Locate the cell with the specified text and output its (X, Y) center coordinate. 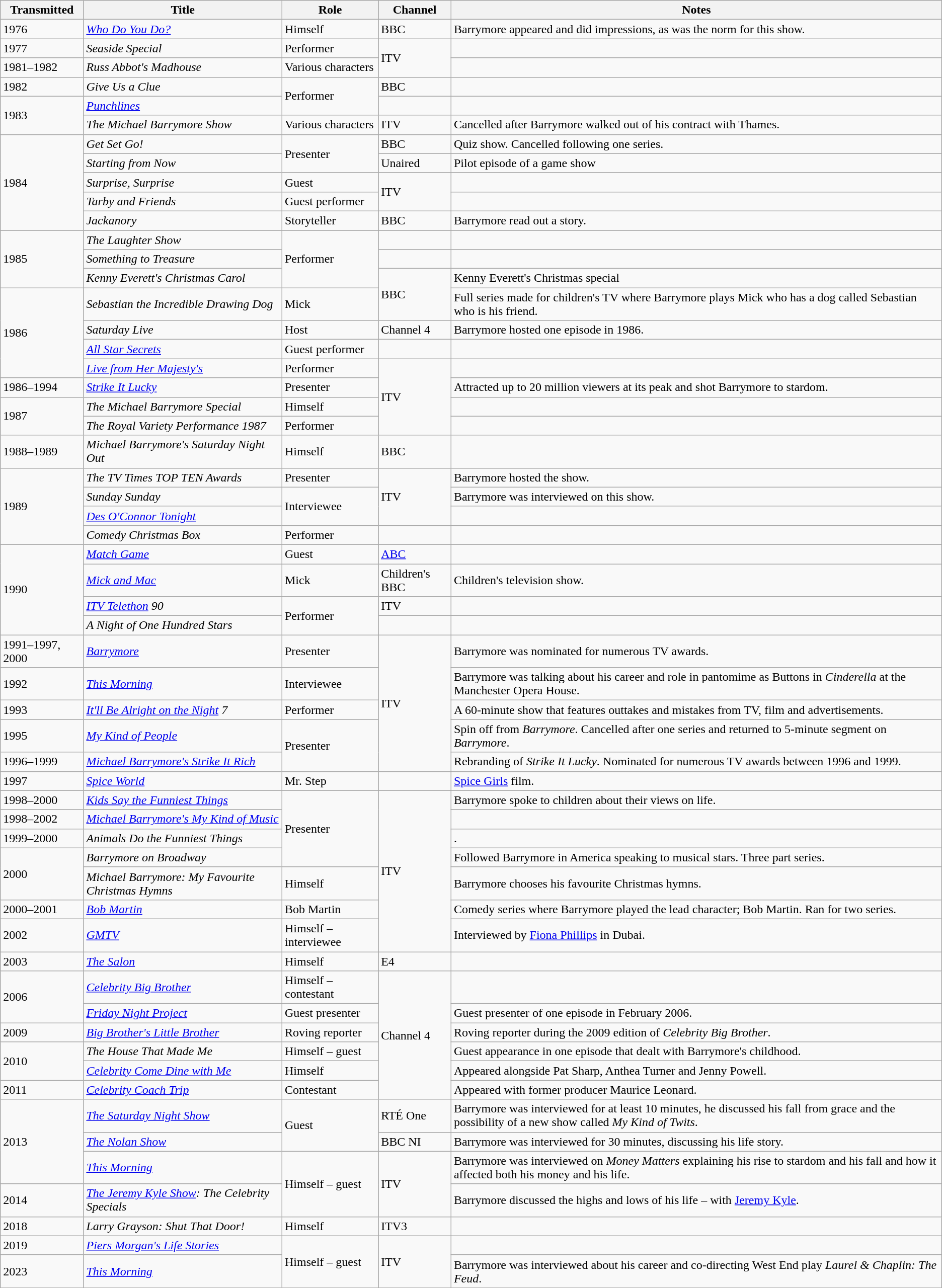
Michael Barrymore's Saturday Night Out (183, 452)
Barrymore was interviewed on Money Matters explaining his rise to stardom and his fall and how it affected both his money and his life. (696, 1167)
Who Do You Do? (183, 29)
Barrymore was interviewed for 30 minutes, discussing his life story. (696, 1142)
1999–2000 (42, 838)
Celebrity Big Brother (183, 987)
2019 (42, 1245)
RTÉ One (415, 1116)
Match Game (183, 554)
Friday Night Project (183, 1013)
2023 (42, 1271)
1987 (42, 416)
ABC (415, 554)
Big Brother's Little Brother (183, 1032)
1985 (42, 259)
Notes (696, 10)
Strike It Lucky (183, 387)
The TV Times TOP TEN Awards (183, 477)
Tarby and Friends (183, 201)
Contestant (330, 1090)
Live from Her Majesty's (183, 368)
2003 (42, 961)
Piers Morgan's Life Stories (183, 1245)
2002 (42, 935)
1997 (42, 781)
Interviewed by Fiona Phillips in Dubai. (696, 935)
Channel (415, 10)
2013 (42, 1142)
Barrymore was interviewed on this show. (696, 497)
BBC NI (415, 1142)
Barrymore was talking about his career and role in pantomime as Buttons in Cinderella at the Manchester Opera House. (696, 684)
Larry Grayson: Shut That Door! (183, 1226)
Celebrity Coach Trip (183, 1090)
1998–2000 (42, 800)
Kenny Everett's Christmas Carol (183, 278)
Barrymore was interviewed for at least 10 minutes, he discussed his fall from grace and the possibility of a new show called My Kind of Twits. (696, 1116)
Animals Do the Funniest Things (183, 838)
Spin off from Barrymore. Cancelled after one series and returned to 5-minute segment on Barrymore. (696, 736)
The Salon (183, 961)
Full series made for children's TV where Barrymore plays Mick who has a dog called Sebastian who is his friend. (696, 304)
The Nolan Show (183, 1142)
Storyteller (330, 220)
2000–2001 (42, 909)
Michael Barrymore: My Favourite Christmas Hymns (183, 883)
Barrymore (183, 651)
Barrymore was nominated for numerous TV awards. (696, 651)
Mick and Mac (183, 580)
Barrymore chooses his favourite Christmas hymns. (696, 883)
Barrymore spoke to children about their views on life. (696, 800)
1986–1994 (42, 387)
1986 (42, 333)
Surprise, Surprise (183, 182)
Guest appearance in one episode that dealt with Barrymore's childhood. (696, 1052)
Spice Girls film. (696, 781)
Rebranding of Strike It Lucky. Nominated for numerous TV awards between 1996 and 1999. (696, 762)
Saturday Live (183, 330)
Michael Barrymore's Strike It Rich (183, 762)
Barrymore hosted the show. (696, 477)
Get Set Go! (183, 144)
1991–1997, 2000 (42, 651)
Cancelled after Barrymore walked out of his contract with Thames. (696, 125)
Punchlines (183, 106)
1976 (42, 29)
Himself – interviewee (330, 935)
Sebastian the Incredible Drawing Dog (183, 304)
2010 (42, 1061)
Children's BBC (415, 580)
2000 (42, 873)
Barrymore read out a story. (696, 220)
Unaired (415, 163)
1989 (42, 506)
1990 (42, 590)
Appeared with former producer Maurice Leonard. (696, 1090)
1998–2002 (42, 819)
Celebrity Come Dine with Me (183, 1071)
Kenny Everett's Christmas special (696, 278)
. (696, 838)
The Jeremy Kyle Show: The Celebrity Specials (183, 1200)
Host (330, 330)
Guest presenter of one episode in February 2006. (696, 1013)
ITV3 (415, 1226)
GMTV (183, 935)
Attracted up to 20 million viewers at its peak and shot Barrymore to stardom. (696, 387)
Pilot episode of a game show (696, 163)
Comedy series where Barrymore played the lead character; Bob Martin. Ran for two series. (696, 909)
Followed Barrymore in America speaking to musical stars. Three part series. (696, 857)
1995 (42, 736)
Roving reporter during the 2009 edition of Celebrity Big Brother. (696, 1032)
1983 (42, 115)
Himself – contestant (330, 987)
A 60-minute show that features outtakes and mistakes from TV, film and advertisements. (696, 710)
Comedy Christmas Box (183, 535)
The Royal Variety Performance 1987 (183, 426)
Title (183, 10)
Barrymore was interviewed about his career and co-directing West End play Laurel & Chaplin: The Feud. (696, 1271)
The Saturday Night Show (183, 1116)
Something to Treasure (183, 259)
Russ Abbot's Madhouse (183, 67)
Roving reporter (330, 1032)
Mr. Step (330, 781)
Barrymore discussed the highs and lows of his life – with Jeremy Kyle. (696, 1200)
1993 (42, 710)
2014 (42, 1200)
Jackanory (183, 220)
1988–1989 (42, 452)
Kids Say the Funniest Things (183, 800)
Seaside Special (183, 48)
Guest presenter (330, 1013)
1996–1999 (42, 762)
Appeared alongside Pat Sharp, Anthea Turner and Jenny Powell. (696, 1071)
Give Us a Clue (183, 87)
E4 (415, 961)
All Star Secrets (183, 349)
A Night of One Hundred Stars (183, 625)
Quiz show. Cancelled following one series. (696, 144)
Role (330, 10)
Children's television show. (696, 580)
1981–1982 (42, 67)
Transmitted (42, 10)
The Laughter Show (183, 240)
The Michael Barrymore Show (183, 125)
2018 (42, 1226)
Barrymore appeared and did impressions, as was the norm for this show. (696, 29)
Barrymore on Broadway (183, 857)
Michael Barrymore's My Kind of Music (183, 819)
Des O'Connor Tonight (183, 516)
1984 (42, 182)
Spice World (183, 781)
2009 (42, 1032)
My Kind of People (183, 736)
2006 (42, 997)
Barrymore hosted one episode in 1986. (696, 330)
2011 (42, 1090)
It'll Be Alright on the Night 7 (183, 710)
Starting from Now (183, 163)
ITV Telethon 90 (183, 606)
1982 (42, 87)
The House That Made Me (183, 1052)
1992 (42, 684)
1977 (42, 48)
Sunday Sunday (183, 497)
The Michael Barrymore Special (183, 407)
